Pinpoint the cell where the given text exists, returning its [x, y] midpoint coordinate. 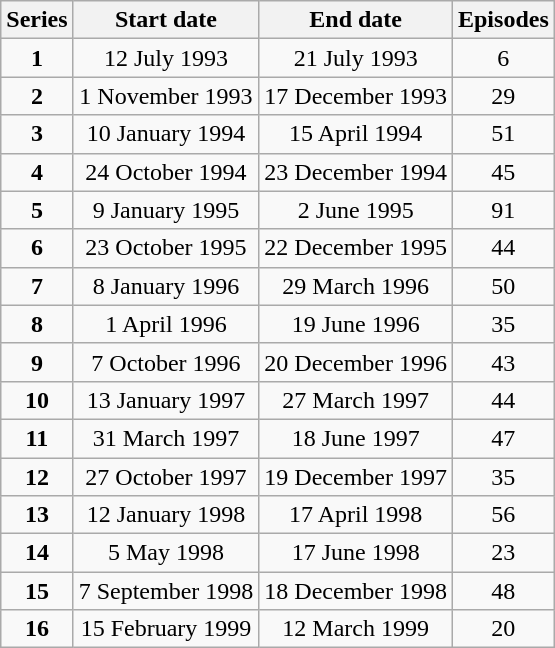
8 [37, 324]
22 December 1995 [356, 248]
50 [503, 286]
27 March 1997 [356, 400]
2 [37, 96]
23 [503, 553]
Series [37, 20]
10 [37, 400]
1 April 1996 [166, 324]
23 December 1994 [356, 172]
24 October 1994 [166, 172]
17 June 1998 [356, 553]
13 January 1997 [166, 400]
12 [37, 477]
7 [37, 286]
1 November 1993 [166, 96]
End date [356, 20]
Episodes [503, 20]
19 December 1997 [356, 477]
1 [37, 58]
29 March 1996 [356, 286]
18 June 1997 [356, 438]
27 October 1997 [166, 477]
15 February 1999 [166, 629]
12 January 1998 [166, 515]
56 [503, 515]
23 October 1995 [166, 248]
20 [503, 629]
14 [37, 553]
47 [503, 438]
16 [37, 629]
9 [37, 362]
13 [37, 515]
31 March 1997 [166, 438]
5 May 1998 [166, 553]
7 September 1998 [166, 591]
45 [503, 172]
17 December 1993 [356, 96]
7 October 1996 [166, 362]
9 January 1995 [166, 210]
4 [37, 172]
15 [37, 591]
11 [37, 438]
Start date [166, 20]
51 [503, 134]
19 June 1996 [356, 324]
8 January 1996 [166, 286]
20 December 1996 [356, 362]
5 [37, 210]
91 [503, 210]
12 March 1999 [356, 629]
48 [503, 591]
21 July 1993 [356, 58]
10 January 1994 [166, 134]
43 [503, 362]
3 [37, 134]
17 April 1998 [356, 515]
29 [503, 96]
18 December 1998 [356, 591]
2 June 1995 [356, 210]
12 July 1993 [166, 58]
15 April 1994 [356, 134]
